Pinpoint the cell where the given text exists, returning its [X, Y] midpoint coordinate. 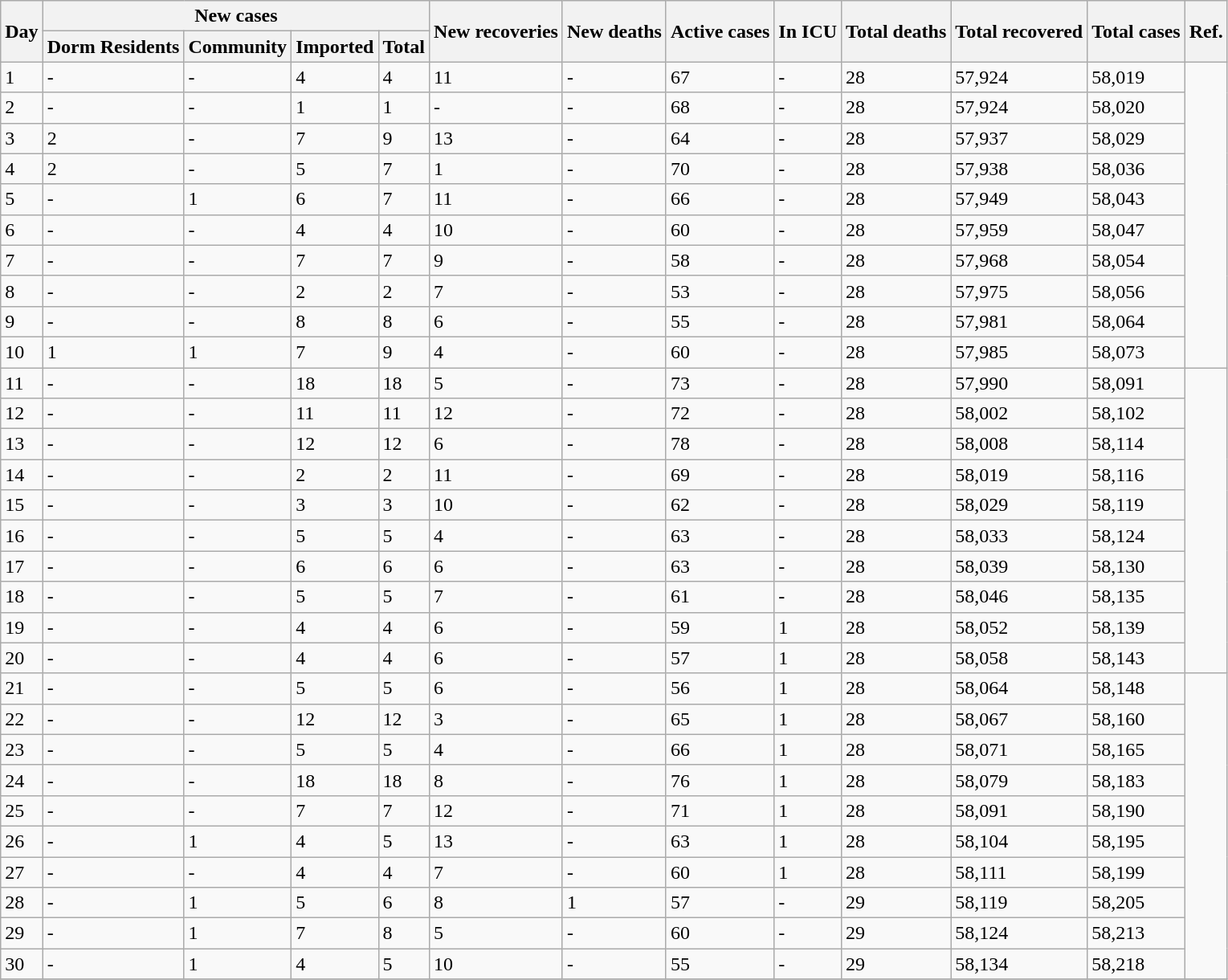
56 [720, 688]
25 [22, 811]
57,959 [1019, 230]
26 [22, 841]
57,937 [1019, 138]
58,079 [1019, 780]
20 [22, 658]
58,033 [1019, 536]
58,148 [1136, 688]
73 [720, 383]
58,139 [1136, 627]
58,183 [1136, 780]
19 [22, 627]
58,213 [1136, 933]
Ref. [1206, 31]
58,047 [1136, 230]
58,043 [1136, 199]
58,046 [1019, 597]
58,054 [1136, 260]
Total recovered [1019, 31]
14 [22, 475]
Community [238, 47]
68 [720, 108]
New cases [236, 16]
57,968 [1019, 260]
21 [22, 688]
57,949 [1019, 199]
61 [720, 597]
Total [404, 47]
57,938 [1019, 169]
58,190 [1136, 811]
In ICU [808, 31]
58,056 [1136, 291]
16 [22, 536]
Dorm Residents [113, 47]
58,058 [1019, 658]
65 [720, 719]
78 [720, 444]
53 [720, 291]
58,218 [1136, 964]
62 [720, 505]
58,067 [1019, 719]
58,205 [1136, 903]
58,020 [1136, 108]
58,073 [1136, 352]
58,135 [1136, 597]
58,052 [1019, 627]
72 [720, 414]
76 [720, 780]
58,071 [1019, 749]
17 [22, 566]
58,130 [1136, 566]
67 [720, 77]
58,199 [1136, 872]
58,036 [1136, 169]
58,104 [1019, 841]
57,990 [1019, 383]
New recoveries [496, 31]
71 [720, 811]
64 [720, 138]
58,039 [1019, 566]
22 [22, 719]
Day [22, 31]
59 [720, 627]
58,116 [1136, 475]
Total deaths [896, 31]
57,975 [1019, 291]
69 [720, 475]
58,002 [1019, 414]
58,165 [1136, 749]
New deaths [614, 31]
30 [22, 964]
15 [22, 505]
57,981 [1019, 321]
Imported [335, 47]
58,195 [1136, 841]
58,008 [1019, 444]
58,114 [1136, 444]
Total cases [1136, 31]
58 [720, 260]
Active cases [720, 31]
70 [720, 169]
57,985 [1019, 352]
23 [22, 749]
27 [22, 872]
58,111 [1019, 872]
24 [22, 780]
58,143 [1136, 658]
58,134 [1019, 964]
58,160 [1136, 719]
58,102 [1136, 414]
